Search for the cell housing the specified text and yield its (x, y) center coordinate. 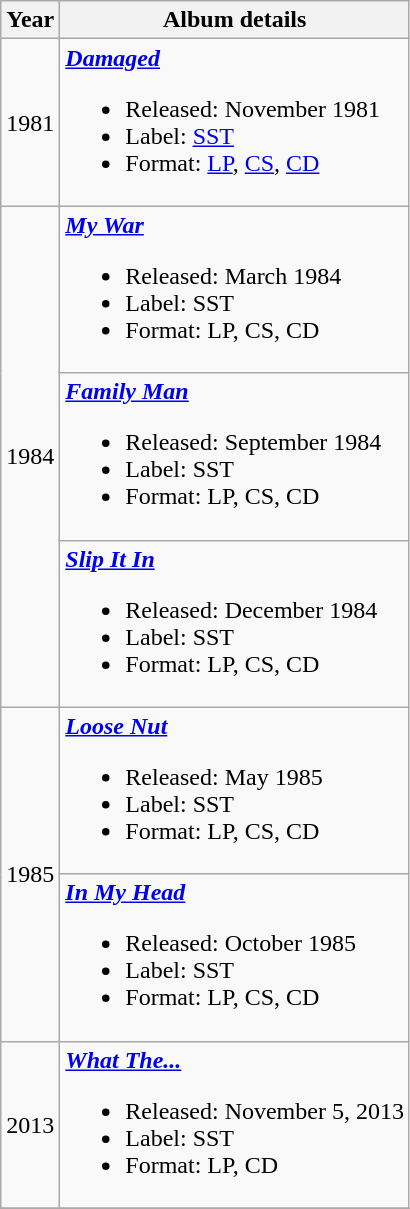
Year (30, 20)
1984 (30, 456)
Album details (235, 20)
In My HeadReleased: October 1985Label: SSTFormat: LP, CS, CD (235, 958)
Slip It InReleased: December 1984Label: SSTFormat: LP, CS, CD (235, 624)
What The...Released: November 5, 2013Label: SSTFormat: LP, CD (235, 1124)
1985 (30, 874)
1981 (30, 122)
Family ManReleased: September 1984Label: SSTFormat: LP, CS, CD (235, 456)
Loose NutReleased: May 1985Label: SSTFormat: LP, CS, CD (235, 790)
My WarReleased: March 1984Label: SSTFormat: LP, CS, CD (235, 290)
DamagedReleased: November 1981Label: SSTFormat: LP, CS, CD (235, 122)
2013 (30, 1124)
